Locate the cell with the specified text and output its (x, y) center coordinate. 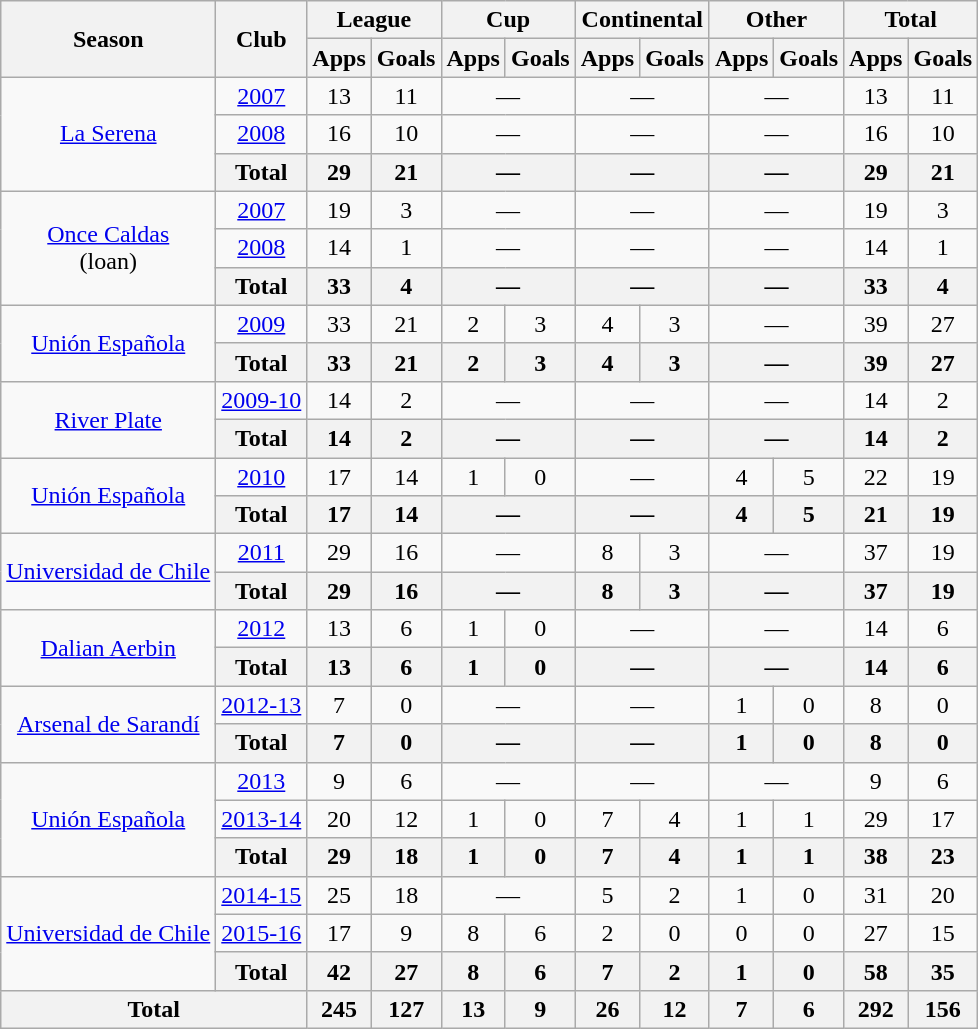
Club (262, 39)
2014-15 (262, 895)
25 (339, 895)
31 (876, 895)
156 (943, 1009)
15 (943, 933)
2011 (262, 553)
2012 (262, 629)
River Plate (108, 419)
2013-14 (262, 819)
23 (943, 857)
Dalian Aerbin (108, 648)
58 (876, 971)
35 (943, 971)
Season (108, 39)
26 (607, 1009)
Arsenal de Sarandí (108, 724)
22 (876, 477)
League (374, 20)
2009 (262, 324)
38 (876, 857)
2012-13 (262, 705)
La Serena (108, 134)
Other (776, 20)
2013 (262, 781)
292 (876, 1009)
42 (339, 971)
Once Caldas(loan) (108, 248)
127 (406, 1009)
Cup (508, 20)
2010 (262, 477)
Continental (642, 20)
2009-10 (262, 400)
2015-16 (262, 933)
245 (339, 1009)
